Capture the cell that displays the provided text and extract its [X, Y] central coordinate. 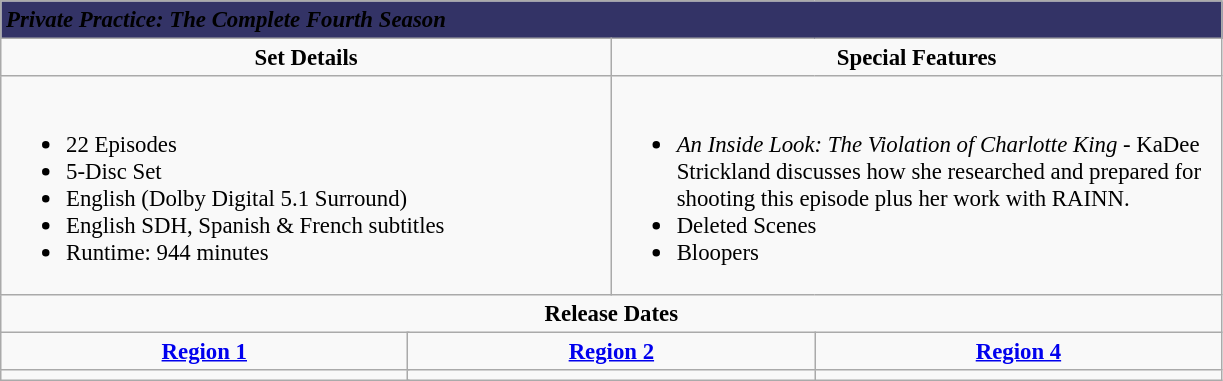
Special Features [916, 58]
Private Practice: The Complete Fourth Season [612, 20]
22 Episodes5-Disc SetEnglish (Dolby Digital 5.1 Surround)English SDH, Spanish & French subtitlesRuntime: 944 minutes [306, 185]
Region 4 [1018, 351]
Region 1 [204, 351]
Region 2 [612, 351]
Release Dates [612, 313]
Set Details [306, 58]
